Capture the cell that displays the provided text and extract its [X, Y] central coordinate. 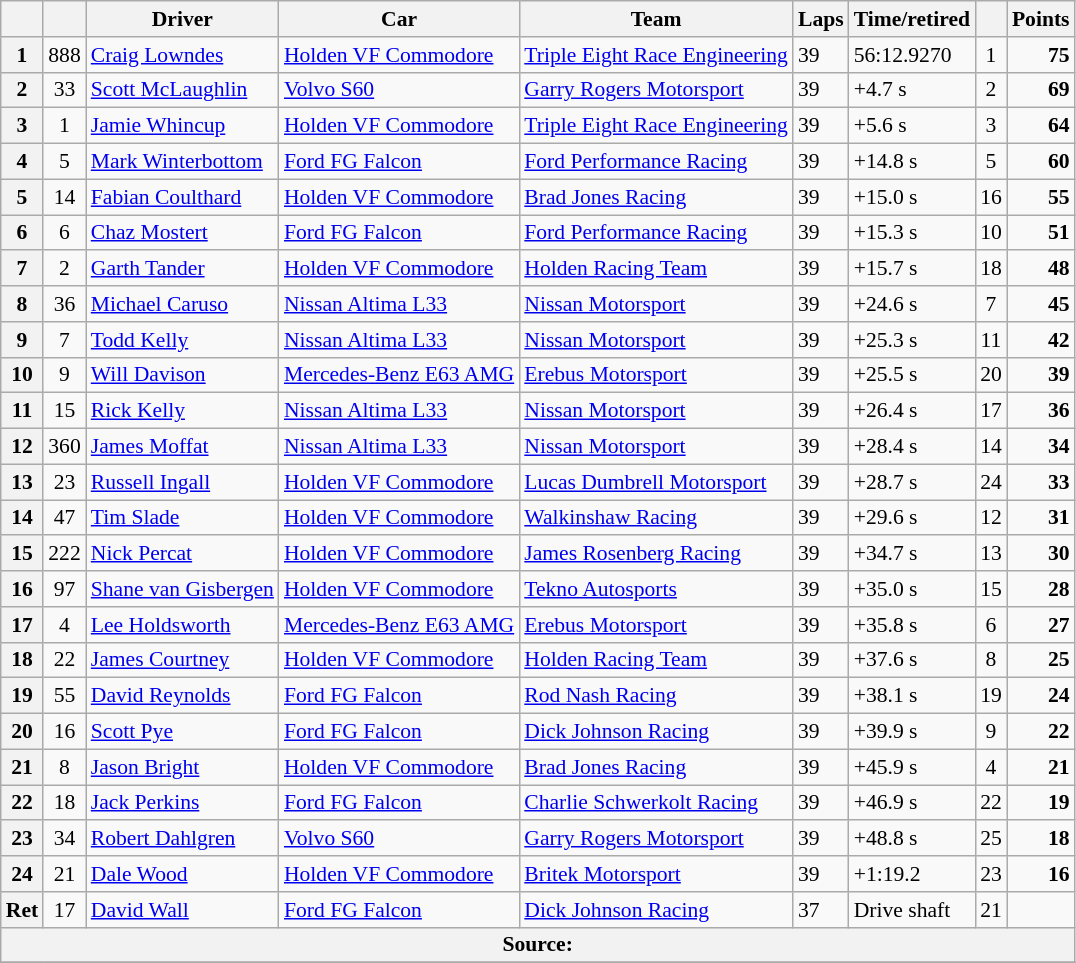
David Reynolds [182, 696]
+37.6 s [912, 660]
42 [1041, 340]
+25.5 s [912, 375]
+28.4 s [912, 447]
+29.6 s [912, 518]
Scott Pye [182, 732]
+25.3 s [912, 340]
27 [1041, 625]
Walkinshaw Racing [656, 518]
Driver [182, 19]
Mark Winterbottom [182, 162]
James Courtney [182, 660]
30 [1041, 554]
+4.7 s [912, 90]
Scott McLaughlin [182, 90]
37 [821, 910]
Time/retired [912, 19]
Points [1041, 19]
Russell Ingall [182, 482]
60 [1041, 162]
69 [1041, 90]
+14.8 s [912, 162]
Tekno Autosports [656, 589]
James Moffat [182, 447]
Jamie Whincup [182, 126]
+35.8 s [912, 625]
888 [64, 55]
Chaz Mostert [182, 233]
Charlie Schwerkolt Racing [656, 803]
Fabian Coulthard [182, 197]
+15.7 s [912, 269]
Britek Motorsport [656, 874]
45 [1041, 304]
Nick Percat [182, 554]
Lucas Dumbrell Motorsport [656, 482]
Jack Perkins [182, 803]
48 [1041, 269]
51 [1041, 233]
Craig Lowndes [182, 55]
Tim Slade [182, 518]
+28.7 s [912, 482]
Will Davison [182, 375]
31 [1041, 518]
Jason Bright [182, 767]
Team [656, 19]
Michael Caruso [182, 304]
+1:19.2 [912, 874]
+24.6 s [912, 304]
Source: [538, 945]
Todd Kelly [182, 340]
Shane van Gisbergen [182, 589]
+38.1 s [912, 696]
+34.7 s [912, 554]
+48.8 s [912, 839]
+39.9 s [912, 732]
28 [1041, 589]
+45.9 s [912, 767]
Lee Holdsworth [182, 625]
Rick Kelly [182, 411]
+15.0 s [912, 197]
Dale Wood [182, 874]
James Rosenberg Racing [656, 554]
+35.0 s [912, 589]
222 [64, 554]
56:12.9270 [912, 55]
David Wall [182, 910]
97 [64, 589]
Laps [821, 19]
360 [64, 447]
Rod Nash Racing [656, 696]
+26.4 s [912, 411]
+46.9 s [912, 803]
+5.6 s [912, 126]
Ret [22, 910]
+15.3 s [912, 233]
Robert Dahlgren [182, 839]
Garth Tander [182, 269]
47 [64, 518]
64 [1041, 126]
Car [399, 19]
Drive shaft [912, 910]
75 [1041, 55]
